Output the [X, Y] coordinate of the center of the cell containing the given text.  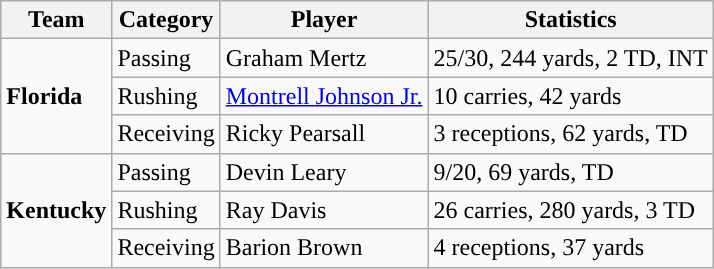
Graham Mertz [324, 58]
26 carries, 280 yards, 3 TD [570, 210]
Team [56, 20]
Florida [56, 96]
9/20, 69 yards, TD [570, 172]
25/30, 244 yards, 2 TD, INT [570, 58]
Devin Leary [324, 172]
10 carries, 42 yards [570, 96]
Barion Brown [324, 248]
Kentucky [56, 210]
Category [166, 20]
Ricky Pearsall [324, 134]
Montrell Johnson Jr. [324, 96]
Player [324, 20]
4 receptions, 37 yards [570, 248]
3 receptions, 62 yards, TD [570, 134]
Statistics [570, 20]
Ray Davis [324, 210]
